Scan for the cell matching the given text and deliver its [x, y] coordinate at center. 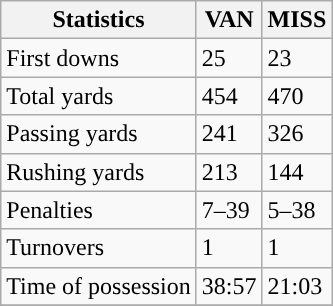
470 [297, 96]
25 [229, 58]
7–39 [229, 210]
Total yards [99, 96]
23 [297, 58]
VAN [229, 20]
Penalties [99, 210]
Passing yards [99, 134]
213 [229, 172]
21:03 [297, 286]
Statistics [99, 20]
454 [229, 96]
241 [229, 134]
144 [297, 172]
MISS [297, 20]
Time of possession [99, 286]
5–38 [297, 210]
326 [297, 134]
38:57 [229, 286]
First downs [99, 58]
Rushing yards [99, 172]
Turnovers [99, 248]
